Extract the [x, y] coordinate from the center of the cell holding the provided text.  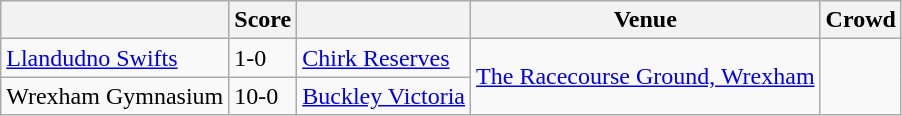
Chirk Reserves [384, 58]
Venue [646, 20]
Score [263, 20]
Wrexham Gymnasium [115, 96]
Crowd [860, 20]
Llandudno Swifts [115, 58]
Buckley Victoria [384, 96]
The Racecourse Ground, Wrexham [646, 77]
1-0 [263, 58]
10-0 [263, 96]
